Locate the cell with the specified text and output its (x, y) center coordinate. 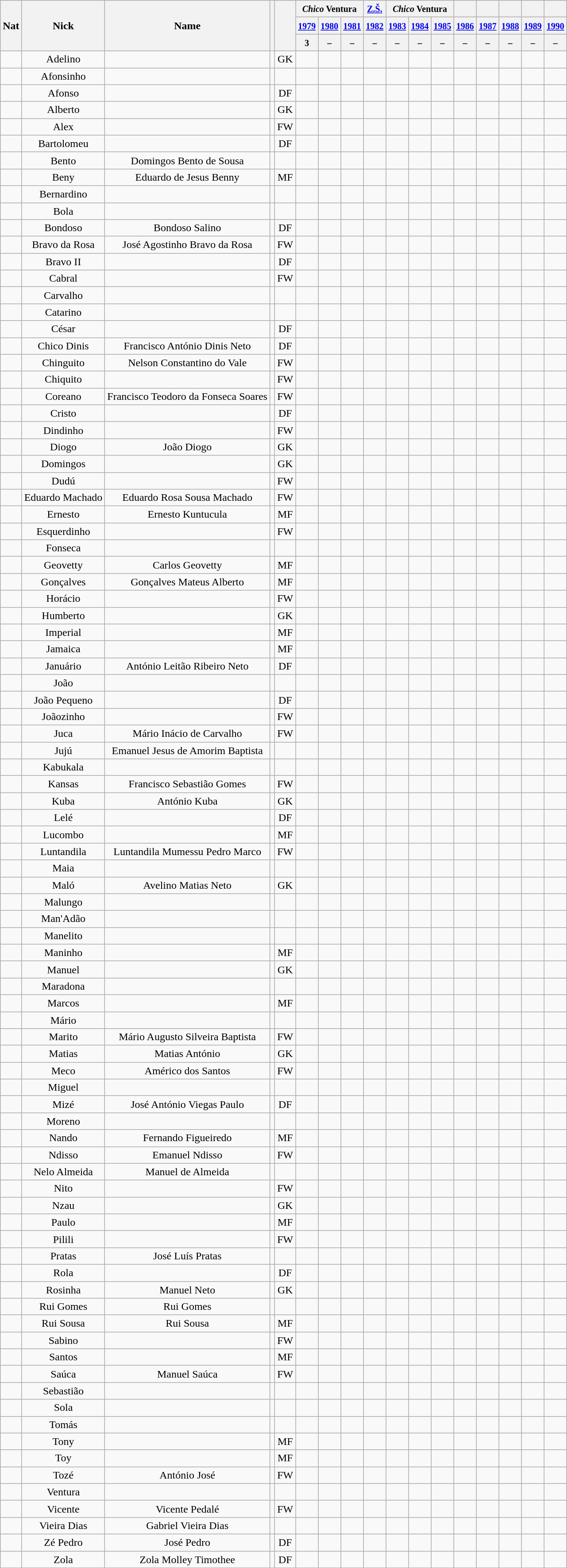
Carlos Geovetty (188, 565)
Emanuel Ndisso (188, 1155)
Lelé (63, 818)
1985 (443, 26)
Bravo II (63, 262)
Geovetty (63, 565)
Bondoso Salino (188, 228)
Ernesto Kuntucula (188, 515)
Moreno (63, 1121)
Zola Molley Timothee (188, 1559)
Manuel (63, 969)
Kuba (63, 801)
1986 (465, 26)
1989 (533, 26)
Alex (63, 127)
1984 (420, 26)
Kansas (63, 784)
Francisco Sebastião Gomes (188, 784)
Jujú (63, 751)
Marcos (63, 1003)
Ernesto (63, 515)
Dindinho (63, 430)
Toy (63, 1458)
Francisco António Dinis Neto (188, 346)
1990 (555, 26)
Ndisso (63, 1155)
Vicente (63, 1509)
Gonçalves (63, 582)
Malungo (63, 902)
João Diogo (188, 447)
Bartolomeu (63, 143)
3 (307, 43)
Nick (63, 26)
Fonseca (63, 548)
1988 (510, 26)
Domingos (63, 464)
Adelino (63, 59)
1983 (397, 26)
Catarino (63, 312)
1982 (374, 26)
Name (188, 26)
Maradona (63, 986)
Coreano (63, 396)
Cabral (63, 279)
Carvalho (63, 295)
Manuel de Almeida (188, 1172)
Nelson Constantino do Vale (188, 363)
António Kuba (188, 801)
Américo dos Santos (188, 1071)
Gabriel Vieira Dias (188, 1525)
Maninho (63, 952)
António Leitão Ribeiro Neto (188, 666)
Imperial (63, 632)
Nito (63, 1189)
Luntandila Mumessu Pedro Marco (188, 852)
Matias (63, 1054)
Eduardo Rosa Sousa Machado (188, 498)
Domingos Bento de Sousa (188, 160)
Kabukala (63, 767)
Mário Augusto Silveira Baptista (188, 1037)
Pratas (63, 1256)
Nat (11, 26)
Chinguito (63, 363)
Gonçalves Mateus Alberto (188, 582)
Nelo Almeida (63, 1172)
José Pedro (188, 1542)
Sola (63, 1408)
Mizé (63, 1104)
César (63, 329)
João Pequeno (63, 700)
Rola (63, 1273)
Bola (63, 211)
Bento (63, 160)
Manuel Saúca (188, 1374)
Tony (63, 1441)
Beny (63, 177)
Maló (63, 885)
Lucombo (63, 835)
Bernardino (63, 194)
Paulo (63, 1222)
Vieira Dias (63, 1525)
Saúca (63, 1374)
Tomás (63, 1425)
Joãozinho (63, 716)
Avelino Matias Neto (188, 885)
Bravo da Rosa (63, 245)
Zé Pedro (63, 1542)
Jamaica (63, 649)
Dudú (63, 480)
1981 (352, 26)
Emanuel Jesus de Amorim Baptista (188, 751)
Luntandila (63, 852)
Vicente Pedalé (188, 1509)
1980 (329, 26)
Horácio (63, 599)
José António Viegas Paulo (188, 1104)
Afonso (63, 93)
1979 (307, 26)
Fernando Figueiredo (188, 1138)
Santos (63, 1357)
José Luís Pratas (188, 1256)
Tozé (63, 1475)
Afonsinho (63, 76)
Manelito (63, 936)
Manuel Neto (188, 1290)
Chiquito (63, 379)
Man'Adão (63, 919)
Januário (63, 666)
Meco (63, 1071)
Alberto (63, 110)
Ventura (63, 1492)
Z.Š. (374, 9)
1987 (488, 26)
Diogo (63, 447)
Zola (63, 1559)
José Agostinho Bravo da Rosa (188, 245)
Sabino (63, 1340)
Nando (63, 1138)
Miguel (63, 1088)
Matias António (188, 1054)
João (63, 683)
Humberto (63, 616)
Eduardo Machado (63, 498)
Nzau (63, 1205)
Francisco Teodoro da Fonseca Soares (188, 396)
Rosinha (63, 1290)
Eduardo de Jesus Benny (188, 177)
Marito (63, 1037)
Juca (63, 733)
Pilili (63, 1239)
Sebastião (63, 1391)
Mário Inácio de Carvalho (188, 733)
Maia (63, 868)
António José (188, 1475)
Esquerdinho (63, 531)
Bondoso (63, 228)
Chico Dinis (63, 346)
Mário (63, 1020)
Cristo (63, 413)
